Detect which cell encompasses the target text, then output its [X, Y] center coordinate. 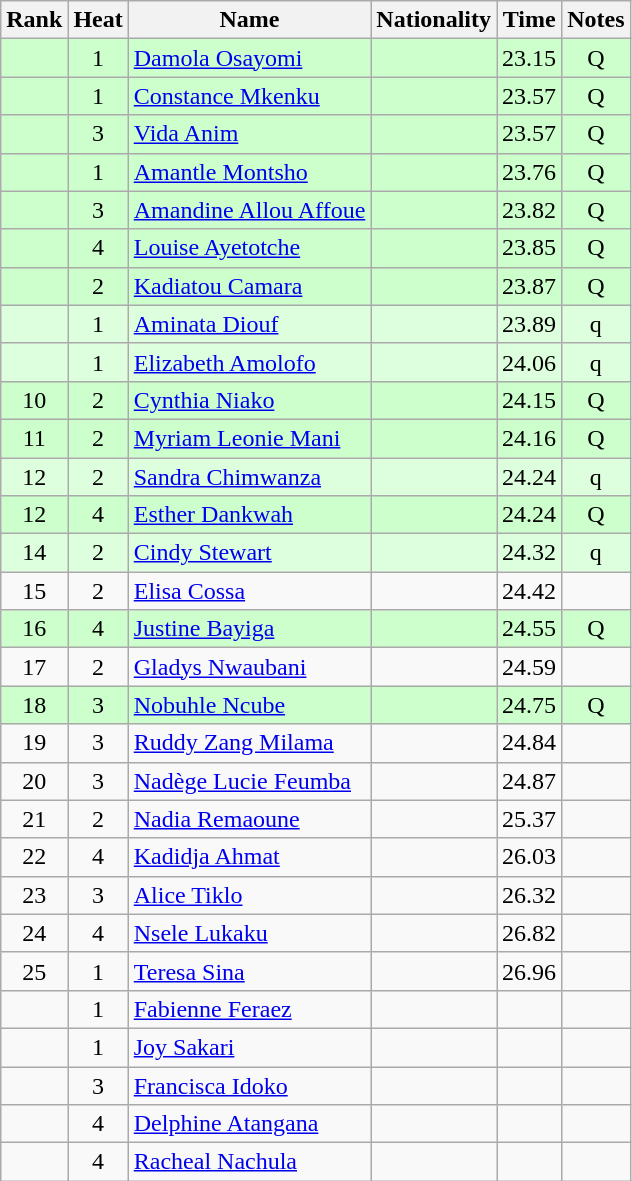
Cynthia Niako [250, 400]
17 [34, 667]
26.32 [530, 895]
10 [34, 400]
Gladys Nwaubani [250, 667]
24.32 [530, 553]
Fabienne Feraez [250, 1009]
24.55 [530, 629]
Nsele Lukaku [250, 933]
Name [250, 20]
24.59 [530, 667]
24.87 [530, 781]
Time [530, 20]
Delphine Atangana [250, 1124]
Amantle Montsho [250, 172]
23.82 [530, 210]
Ruddy Zang Milama [250, 743]
Notes [596, 20]
26.82 [530, 933]
23.76 [530, 172]
Louise Ayetotche [250, 248]
Racheal Nachula [250, 1162]
18 [34, 705]
Nobuhle Ncube [250, 705]
23 [34, 895]
24.16 [530, 438]
Nadia Remaoune [250, 819]
Cindy Stewart [250, 553]
Nadège Lucie Feumba [250, 781]
25 [34, 971]
Amandine Allou Affoue [250, 210]
22 [34, 857]
Joy Sakari [250, 1047]
Kadidja Ahmat [250, 857]
24.15 [530, 400]
Sandra Chimwanza [250, 477]
24.42 [530, 591]
Elisa Cossa [250, 591]
Nationality [434, 20]
Kadiatou Camara [250, 286]
Heat [98, 20]
24.06 [530, 362]
Teresa Sina [250, 971]
Damola Osayomi [250, 58]
Myriam Leonie Mani [250, 438]
25.37 [530, 819]
14 [34, 553]
23.15 [530, 58]
Constance Mkenku [250, 96]
19 [34, 743]
11 [34, 438]
21 [34, 819]
20 [34, 781]
23.87 [530, 286]
24.84 [530, 743]
23.85 [530, 248]
Aminata Diouf [250, 324]
23.89 [530, 324]
Justine Bayiga [250, 629]
24.75 [530, 705]
26.03 [530, 857]
15 [34, 591]
24 [34, 933]
Alice Tiklo [250, 895]
Esther Dankwah [250, 515]
Vida Anim [250, 134]
Francisca Idoko [250, 1085]
Elizabeth Amolofo [250, 362]
26.96 [530, 971]
16 [34, 629]
Rank [34, 20]
